From the cell containing the given text, extract its center point as (x, y) coordinate. 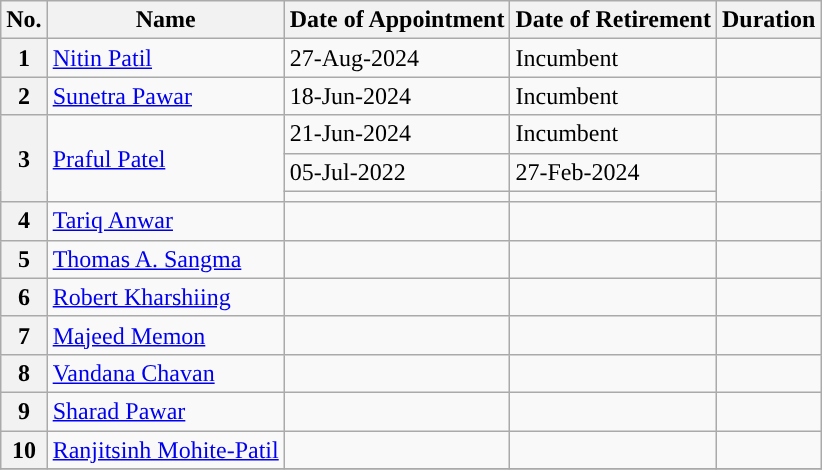
Ranjitsinh Mohite-Patil (166, 449)
Name (166, 20)
Robert Kharshiing (166, 297)
8 (24, 373)
9 (24, 411)
Thomas A. Sangma (166, 259)
10 (24, 449)
27-Aug-2024 (397, 58)
21-Jun-2024 (397, 134)
27-Feb-2024 (614, 172)
2 (24, 96)
Nitin Patil (166, 58)
3 (24, 158)
5 (24, 259)
Sharad Pawar (166, 411)
05-Jul-2022 (397, 172)
6 (24, 297)
4 (24, 221)
7 (24, 335)
Date of Appointment (397, 20)
Praful Patel (166, 158)
Date of Retirement (614, 20)
18-Jun-2024 (397, 96)
Sunetra Pawar (166, 96)
Duration (768, 20)
No. (24, 20)
Vandana Chavan (166, 373)
Tariq Anwar (166, 221)
Majeed Memon (166, 335)
1 (24, 58)
